Extract the (X, Y) coordinate from the center of the cell holding the provided text.  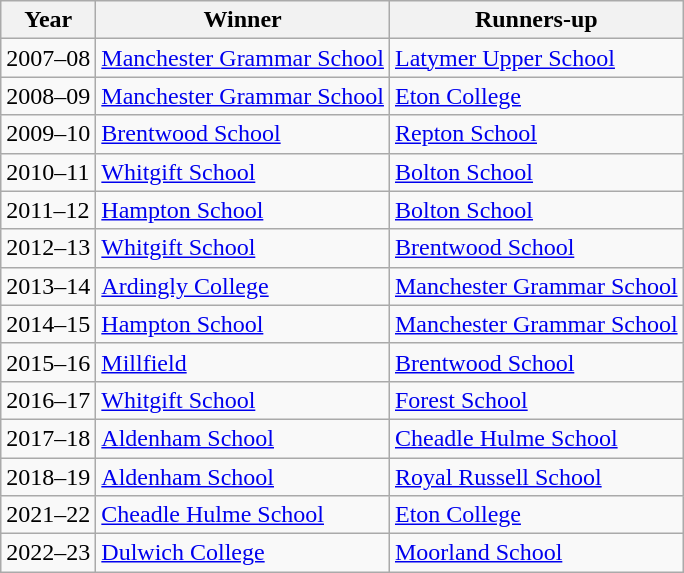
2007–08 (48, 58)
2008–09 (48, 96)
2014–15 (48, 324)
Royal Russell School (536, 477)
Year (48, 20)
2018–19 (48, 477)
Forest School (536, 400)
2015–16 (48, 362)
2021–22 (48, 515)
2017–18 (48, 438)
2022–23 (48, 553)
Latymer Upper School (536, 58)
2016–17 (48, 400)
2012–13 (48, 248)
Repton School (536, 134)
Dulwich College (243, 553)
Runners-up (536, 20)
Millfield (243, 362)
2009–10 (48, 134)
2011–12 (48, 210)
Winner (243, 20)
2010–11 (48, 172)
Ardingly College (243, 286)
Moorland School (536, 553)
2013–14 (48, 286)
